From the cell containing the given text, extract its center point as [x, y] coordinate. 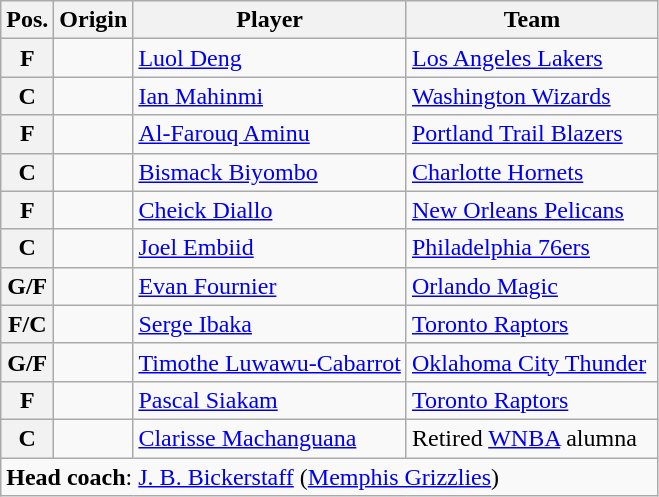
Al-Farouq Aminu [270, 134]
Washington Wizards [532, 96]
Portland Trail Blazers [532, 134]
F/C [28, 324]
Serge Ibaka [270, 324]
Orlando Magic [532, 286]
Philadelphia 76ers [532, 248]
Player [270, 20]
Team [532, 20]
Los Angeles Lakers [532, 58]
Luol Deng [270, 58]
Ian Mahinmi [270, 96]
Bismack Biyombo [270, 172]
Clarisse Machanguana [270, 438]
Pascal Siakam [270, 400]
Oklahoma City Thunder [532, 362]
Charlotte Hornets [532, 172]
Head coach: J. B. Bickerstaff (Memphis Grizzlies) [330, 477]
Timothe Luwawu-Cabarrot [270, 362]
New Orleans Pelicans [532, 210]
Evan Fournier [270, 286]
Retired WNBA alumna [532, 438]
Cheick Diallo [270, 210]
Pos. [28, 20]
Origin [94, 20]
Joel Embiid [270, 248]
